Provide the [x, y] coordinate of the cell's center where the given text is located.  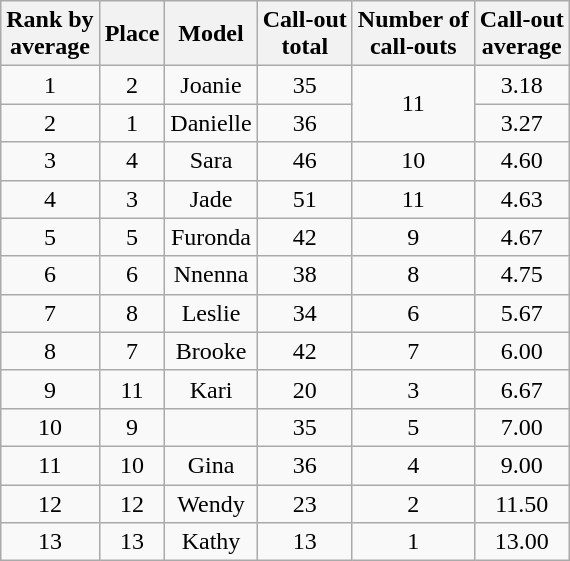
4.75 [522, 275]
Call-outtotal [304, 34]
Kathy [211, 542]
4.63 [522, 199]
Wendy [211, 503]
Gina [211, 465]
3.18 [522, 85]
Sara [211, 161]
38 [304, 275]
51 [304, 199]
Kari [211, 389]
5.67 [522, 313]
3.27 [522, 123]
4.60 [522, 161]
11.50 [522, 503]
Joanie [211, 85]
46 [304, 161]
Brooke [211, 351]
9.00 [522, 465]
Number ofcall-outs [413, 34]
Place [132, 34]
Nnenna [211, 275]
Call-outaverage [522, 34]
Leslie [211, 313]
6.67 [522, 389]
Rank byaverage [50, 34]
Danielle [211, 123]
Jade [211, 199]
23 [304, 503]
Furonda [211, 237]
6.00 [522, 351]
7.00 [522, 427]
4.67 [522, 237]
13.00 [522, 542]
20 [304, 389]
34 [304, 313]
Model [211, 34]
